Find where the given text appears and provide that cell's center as (X, Y) coordinate. 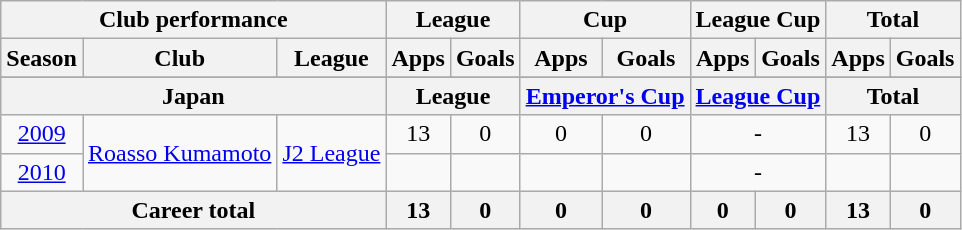
2009 (42, 134)
Season (42, 58)
Career total (194, 210)
Emperor's Cup (605, 96)
2010 (42, 172)
Club (179, 58)
Japan (194, 96)
Cup (605, 20)
Roasso Kumamoto (179, 153)
Club performance (194, 20)
J2 League (332, 153)
